Extract the (x, y) coordinate from the center of the cell holding the provided text.  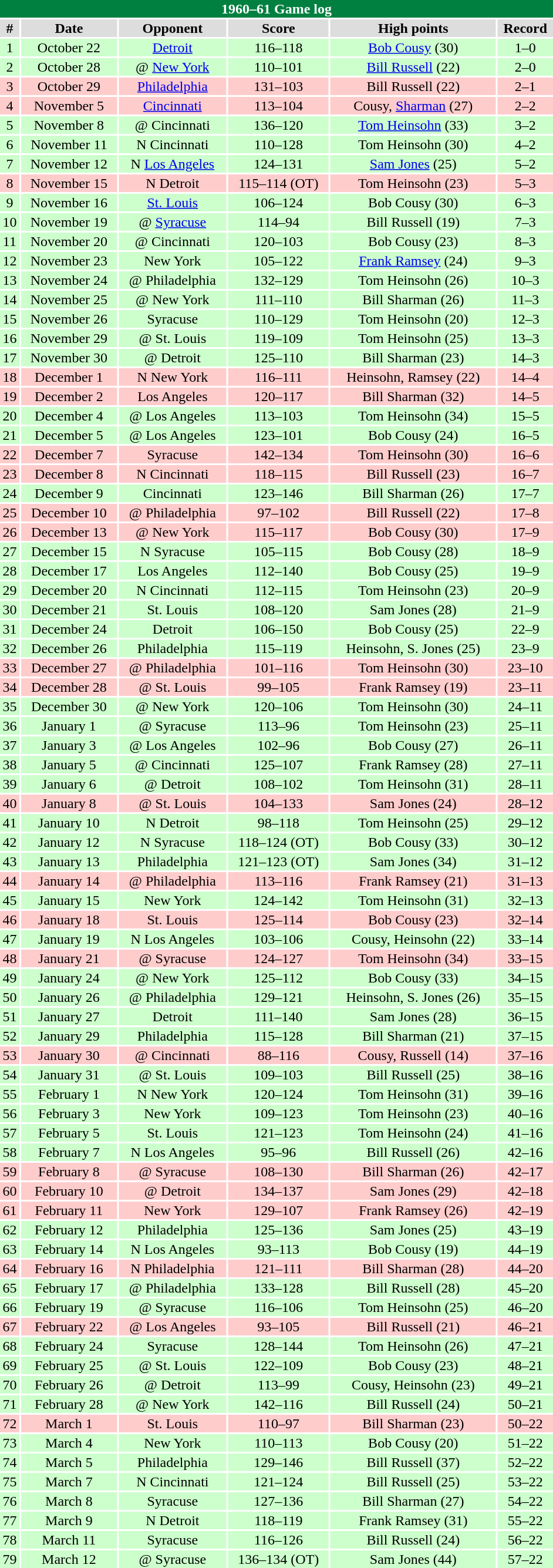
78 (9, 1540)
136–134 (OT) (278, 1559)
42–16 (525, 1152)
March 5 (69, 1462)
Heinsohn, Ramsey (22) (413, 377)
19–9 (525, 571)
116–111 (278, 377)
136–120 (278, 125)
42–18 (525, 1191)
23–10 (525, 668)
December 8 (69, 474)
115–117 (278, 532)
November 15 (69, 183)
74 (9, 1462)
14 (9, 300)
39 (9, 784)
52–22 (525, 1462)
March 12 (69, 1559)
40 (9, 803)
November 29 (69, 338)
March 1 (69, 1424)
16 (9, 338)
Date (69, 28)
24–11 (525, 706)
16–7 (525, 474)
Bill Russell (26) (413, 1152)
Bill Russell (23) (413, 474)
January 12 (69, 842)
76 (9, 1501)
3–2 (525, 125)
95–96 (278, 1152)
2–1 (525, 86)
February 26 (69, 1385)
56 (9, 1113)
January 31 (69, 1075)
February 3 (69, 1113)
8 (9, 183)
121–123 (OT) (278, 862)
115–114 (OT) (278, 183)
December 9 (69, 493)
16–6 (525, 455)
2–2 (525, 106)
12 (9, 261)
October 28 (69, 67)
105–115 (278, 551)
10 (9, 222)
118–119 (278, 1520)
Frank Ramsey (26) (413, 1210)
Bob Cousy (28) (413, 551)
17–9 (525, 532)
Frank Ramsey (21) (413, 881)
53–22 (525, 1482)
42–17 (525, 1172)
109–103 (278, 1075)
11 (9, 241)
December 20 (69, 590)
13–3 (525, 338)
7–3 (525, 222)
Bob Cousy (20) (413, 1443)
31–13 (525, 881)
December 10 (69, 513)
99–105 (278, 687)
51–22 (525, 1443)
28 (9, 571)
January 5 (69, 765)
23–11 (525, 687)
62 (9, 1230)
14–4 (525, 377)
November 8 (69, 125)
26 (9, 532)
39–16 (525, 1094)
118–115 (278, 474)
122–109 (278, 1365)
115–119 (278, 648)
48–21 (525, 1365)
December 4 (69, 416)
17–7 (525, 493)
November 19 (69, 222)
120–124 (278, 1094)
February 24 (69, 1346)
110–97 (278, 1424)
37–15 (525, 1036)
108–102 (278, 784)
50–21 (525, 1404)
103–106 (278, 939)
Cousy, Sharman (27) (413, 106)
25–11 (525, 726)
December 17 (69, 571)
113–96 (278, 726)
27–11 (525, 765)
63 (9, 1249)
November 24 (69, 280)
Opponent (173, 28)
January 13 (69, 862)
8–3 (525, 241)
125–112 (278, 978)
125–136 (278, 1230)
49 (9, 978)
23 (9, 474)
High points (413, 28)
114–94 (278, 222)
38–16 (525, 1075)
19 (9, 396)
31–12 (525, 862)
January 30 (69, 1055)
14–3 (525, 358)
30–12 (525, 842)
21–9 (525, 610)
27 (9, 551)
22–9 (525, 629)
Bill Sharman (21) (413, 1036)
41 (9, 823)
61 (9, 1210)
5–3 (525, 183)
77 (9, 1520)
January 6 (69, 784)
Sam Jones (24) (413, 803)
38 (9, 765)
134–137 (278, 1191)
February 17 (69, 1288)
Cousy, Russell (14) (413, 1055)
118–124 (OT) (278, 842)
Record (525, 28)
111–140 (278, 1017)
50 (9, 997)
9 (9, 203)
121–123 (278, 1133)
Bob Cousy (19) (413, 1249)
December 5 (69, 435)
24 (9, 493)
December 2 (69, 396)
Tom Heinsohn (33) (413, 125)
46–20 (525, 1307)
41–16 (525, 1133)
45–20 (525, 1288)
1–0 (525, 48)
February 10 (69, 1191)
133–128 (278, 1288)
Bill Russell (21) (413, 1327)
March 9 (69, 1520)
# (9, 28)
129–146 (278, 1462)
93–113 (278, 1249)
January 18 (69, 920)
December 15 (69, 551)
February 11 (69, 1210)
59 (9, 1172)
December 27 (69, 668)
January 15 (69, 900)
125–107 (278, 765)
17–8 (525, 513)
116–118 (278, 48)
Cousy, Heinsohn (22) (413, 939)
March 8 (69, 1501)
January 10 (69, 823)
6 (9, 144)
123–146 (278, 493)
45 (9, 900)
January 21 (69, 958)
124–127 (278, 958)
115–128 (278, 1036)
124–142 (278, 900)
November 12 (69, 164)
72 (9, 1424)
Bill Russell (28) (413, 1288)
110–129 (278, 319)
109–123 (278, 1113)
23–9 (525, 648)
December 30 (69, 706)
13 (9, 280)
7 (9, 164)
November 23 (69, 261)
112–140 (278, 571)
February 16 (69, 1268)
49–21 (525, 1385)
November 11 (69, 144)
2–0 (525, 67)
28–11 (525, 784)
35 (9, 706)
26–11 (525, 745)
October 29 (69, 86)
50–22 (525, 1424)
Bob Cousy (24) (413, 435)
36 (9, 726)
November 16 (69, 203)
December 28 (69, 687)
Frank Ramsey (31) (413, 1520)
98–118 (278, 823)
February 8 (69, 1172)
75 (9, 1482)
Frank Ramsey (24) (413, 261)
March 11 (69, 1540)
29 (9, 590)
February 19 (69, 1307)
56–22 (525, 1540)
129–121 (278, 997)
34 (9, 687)
67 (9, 1327)
70 (9, 1385)
36–15 (525, 1017)
128–144 (278, 1346)
120–103 (278, 241)
57 (9, 1133)
25 (9, 513)
73 (9, 1443)
47–21 (525, 1346)
116–126 (278, 1540)
44–19 (525, 1249)
34–15 (525, 978)
October 22 (69, 48)
31 (9, 629)
28–12 (525, 803)
55–22 (525, 1520)
113–99 (278, 1385)
December 7 (69, 455)
113–104 (278, 106)
65 (9, 1288)
46–21 (525, 1327)
11–3 (525, 300)
Tom Heinsohn (24) (413, 1133)
32 (9, 648)
January 29 (69, 1036)
Frank Ramsey (19) (413, 687)
120–106 (278, 706)
20–9 (525, 590)
125–114 (278, 920)
January 8 (69, 803)
42 (9, 842)
5–2 (525, 164)
March 4 (69, 1443)
127–136 (278, 1501)
120–117 (278, 396)
42–19 (525, 1210)
November 20 (69, 241)
35–15 (525, 997)
33 (9, 668)
110–113 (278, 1443)
44–20 (525, 1268)
32–13 (525, 900)
21 (9, 435)
3 (9, 86)
97–102 (278, 513)
5 (9, 125)
54–22 (525, 1501)
111–110 (278, 300)
Bill Sharman (28) (413, 1268)
6–3 (525, 203)
108–120 (278, 610)
Sam Jones (29) (413, 1191)
44 (9, 881)
18–9 (525, 551)
51 (9, 1017)
March 7 (69, 1482)
2 (9, 67)
33–14 (525, 939)
33–15 (525, 958)
142–116 (278, 1404)
Heinsohn, S. Jones (25) (413, 648)
113–103 (278, 416)
131–103 (278, 86)
February 14 (69, 1249)
February 7 (69, 1152)
40–16 (525, 1113)
106–150 (278, 629)
12–3 (525, 319)
121–124 (278, 1482)
121–111 (278, 1268)
16–5 (525, 435)
46 (9, 920)
Bill Sharman (32) (413, 396)
105–122 (278, 261)
58 (9, 1152)
4 (9, 106)
124–131 (278, 164)
December 26 (69, 648)
Bill Sharman (27) (413, 1501)
32–14 (525, 920)
110–101 (278, 67)
17 (9, 358)
69 (9, 1365)
Frank Ramsey (28) (413, 765)
November 30 (69, 358)
4–2 (525, 144)
30 (9, 610)
20 (9, 416)
December 13 (69, 532)
Sam Jones (44) (413, 1559)
10–3 (525, 280)
43 (9, 862)
Bill Russell (37) (413, 1462)
66 (9, 1307)
22 (9, 455)
119–109 (278, 338)
January 1 (69, 726)
January 24 (69, 978)
71 (9, 1404)
110–128 (278, 144)
November 5 (69, 106)
142–134 (278, 455)
February 22 (69, 1327)
Heinsohn, S. Jones (26) (413, 997)
48 (9, 958)
113–116 (278, 881)
February 28 (69, 1404)
Cousy, Heinsohn (23) (413, 1385)
January 27 (69, 1017)
52 (9, 1036)
102–96 (278, 745)
132–129 (278, 280)
112–115 (278, 590)
January 26 (69, 997)
88–116 (278, 1055)
14–5 (525, 396)
15–5 (525, 416)
55 (9, 1094)
1 (9, 48)
108–130 (278, 1172)
February 12 (69, 1230)
68 (9, 1346)
December 21 (69, 610)
November 25 (69, 300)
Bob Cousy (27) (413, 745)
February 25 (69, 1365)
1960–61 Game log (276, 9)
54 (9, 1075)
43–19 (525, 1230)
N Philadelphia (173, 1268)
104–133 (278, 803)
January 3 (69, 745)
101–116 (278, 668)
64 (9, 1268)
93–105 (278, 1327)
125–110 (278, 358)
79 (9, 1559)
15 (9, 319)
Bill Russell (19) (413, 222)
18 (9, 377)
53 (9, 1055)
60 (9, 1191)
129–107 (278, 1210)
Tom Heinsohn (20) (413, 319)
106–124 (278, 203)
November 26 (69, 319)
37–16 (525, 1055)
37 (9, 745)
February 5 (69, 1133)
9–3 (525, 261)
Sam Jones (34) (413, 862)
January 19 (69, 939)
Score (278, 28)
February 1 (69, 1094)
29–12 (525, 823)
123–101 (278, 435)
57–22 (525, 1559)
December 24 (69, 629)
47 (9, 939)
December 1 (69, 377)
January 14 (69, 881)
116–106 (278, 1307)
